Search for the cell housing the specified text and yield its [X, Y] center coordinate. 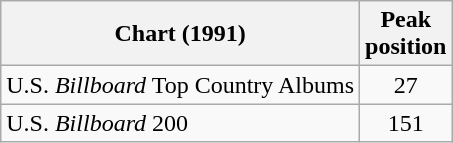
Chart (1991) [180, 34]
U.S. Billboard 200 [180, 123]
151 [406, 123]
U.S. Billboard Top Country Albums [180, 85]
27 [406, 85]
Peakposition [406, 34]
